Scan for the cell matching the given text and deliver its [X, Y] coordinate at center. 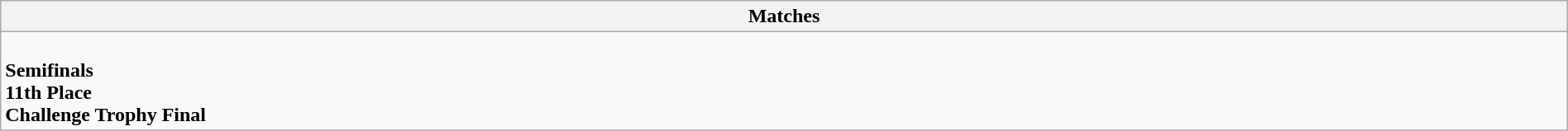
Semifinals 11th Place Challenge Trophy Final [784, 81]
Matches [784, 16]
